Return the [X, Y] coordinate for the center point of the cell that contains the specified text.  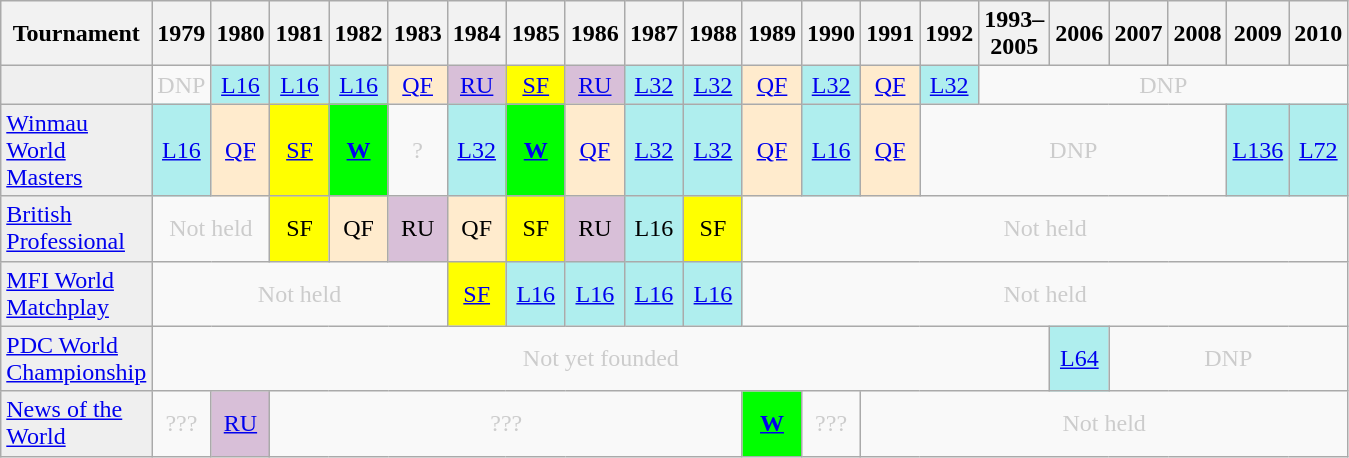
L64 [1080, 358]
1980 [240, 34]
Tournament [76, 34]
1992 [950, 34]
? [418, 150]
2007 [1138, 34]
2006 [1080, 34]
L72 [1318, 150]
1989 [772, 34]
1979 [182, 34]
1986 [594, 34]
2008 [1198, 34]
1990 [832, 34]
PDC World Championship [76, 358]
1985 [536, 34]
British Professional [76, 228]
Winmau World Masters [76, 150]
1993–2005 [1014, 34]
1983 [418, 34]
L136 [1258, 150]
2009 [1258, 34]
1991 [890, 34]
1982 [358, 34]
1988 [712, 34]
1987 [654, 34]
Not yet founded [601, 358]
1984 [476, 34]
News of the World [76, 424]
1981 [300, 34]
2010 [1318, 34]
MFI World Matchplay [76, 294]
